From the cell containing the given text, extract its center point as [X, Y] coordinate. 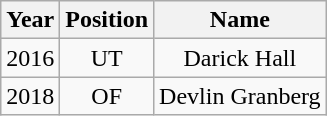
Year [30, 20]
OF [107, 96]
Name [240, 20]
UT [107, 58]
Devlin Granberg [240, 96]
2016 [30, 58]
Position [107, 20]
Darick Hall [240, 58]
2018 [30, 96]
